Determine the (X, Y) coordinate at the center of the cell enclosing the given text.  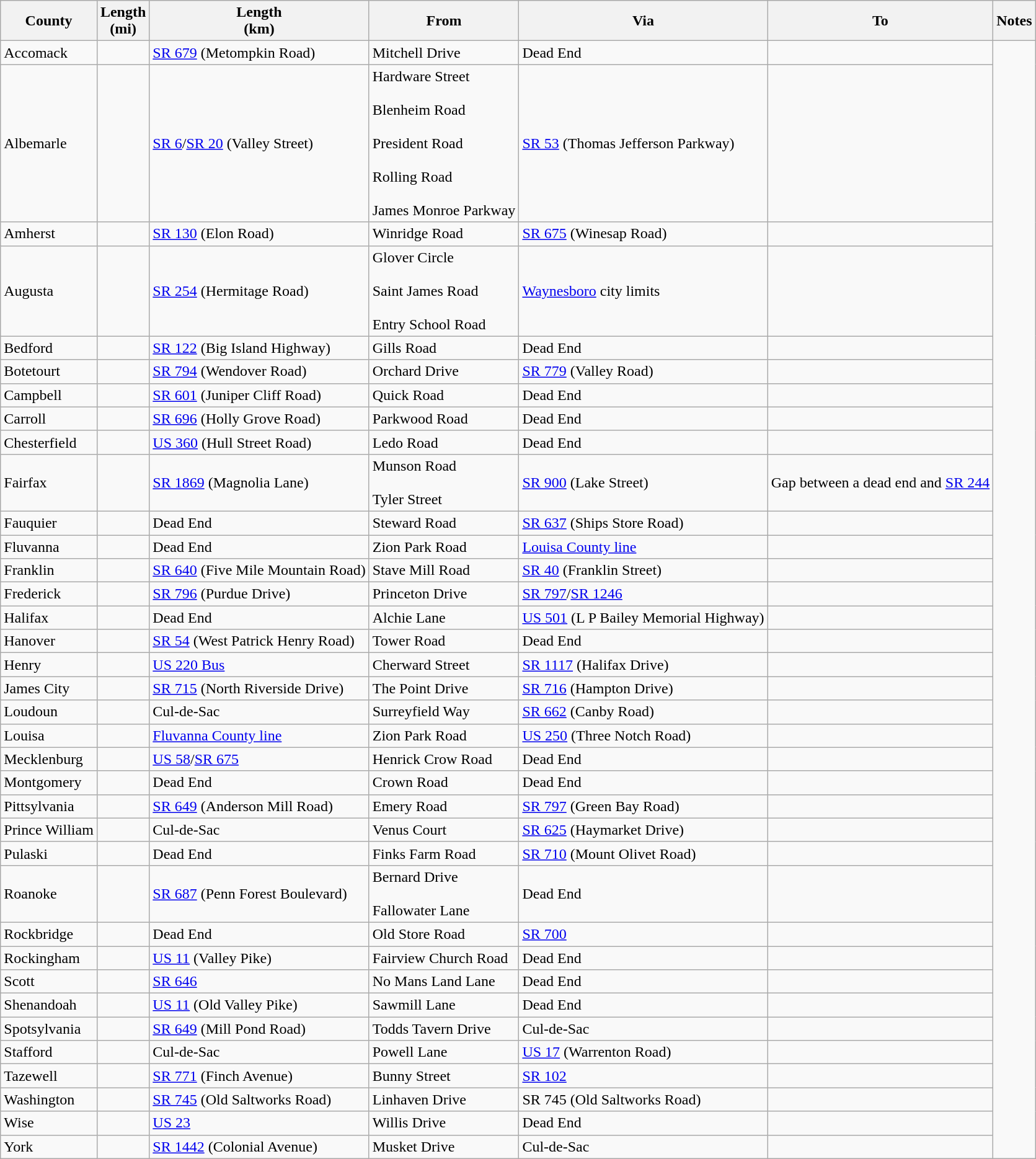
SR 53 (Thomas Jefferson Parkway) (644, 143)
SR 254 (Hermitage Road) (259, 291)
Henrick Crow Road (444, 759)
Musket Drive (444, 1147)
SR 40 (Franklin Street) (644, 571)
Scott (49, 982)
Cherward Street (444, 665)
Winridge Road (444, 234)
Gap between a dead end and SR 244 (880, 482)
SR 1869 (Magnolia Lane) (259, 482)
Mitchell Drive (444, 53)
Princeton Drive (444, 594)
Gills Road (444, 348)
Frederick (49, 594)
Linhaven Drive (444, 1099)
SR 794 (Wendover Road) (259, 371)
The Point Drive (444, 688)
Pittsylvania (49, 806)
SR 662 (Canby Road) (644, 712)
Franklin (49, 571)
SR 625 (Haymarket Drive) (644, 830)
SR 649 (Anderson Mill Road) (259, 806)
Powell Lane (444, 1052)
Stafford (49, 1052)
US 11 (Old Valley Pike) (259, 1005)
US 501 (L P Bailey Memorial Highway) (644, 618)
Prince William (49, 830)
James City (49, 688)
Waynesboro city limits (644, 291)
SR 6/SR 20 (Valley Street) (259, 143)
Amherst (49, 234)
US 11 (Valley Pike) (259, 958)
Finks Farm Road (444, 853)
Roanoke (49, 894)
SR 54 (West Patrick Henry Road) (259, 641)
Halifax (49, 618)
Steward Road (444, 523)
Henry (49, 665)
Willis Drive (444, 1123)
York (49, 1147)
Emery Road (444, 806)
SR 710 (Mount Olivet Road) (644, 853)
Surreyfield Way (444, 712)
No Mans Land Lane (444, 982)
Bunny Street (444, 1076)
US 23 (259, 1123)
SR 637 (Ships Store Road) (644, 523)
Albemarle (49, 143)
Stave Mill Road (444, 571)
SR 700 (644, 934)
SR 130 (Elon Road) (259, 234)
SR 640 (Five Mile Mountain Road) (259, 571)
US 360 (Hull Street Road) (259, 442)
SR 797 (Green Bay Road) (644, 806)
Bernard DriveFallowater Lane (444, 894)
Tazewell (49, 1076)
Botetourt (49, 371)
From (444, 21)
Bedford (49, 348)
SR 646 (259, 982)
County (49, 21)
Wise (49, 1123)
Orchard Drive (444, 371)
Fluvanna County line (259, 735)
Washington (49, 1099)
Venus Court (444, 830)
SR 679 (Metompkin Road) (259, 53)
SR 102 (644, 1076)
SR 1442 (Colonial Avenue) (259, 1147)
Louisa County line (644, 546)
Hanover (49, 641)
SR 771 (Finch Avenue) (259, 1076)
Augusta (49, 291)
Sawmill Lane (444, 1005)
Mecklenburg (49, 759)
Glover CircleSaint James RoadEntry School Road (444, 291)
Length(km) (259, 21)
US 17 (Warrenton Road) (644, 1052)
Todds Tavern Drive (444, 1029)
Notes (1014, 21)
Length(mi) (123, 21)
SR 716 (Hampton Drive) (644, 688)
US 250 (Three Notch Road) (644, 735)
Pulaski (49, 853)
Spotsylvania (49, 1029)
SR 796 (Purdue Drive) (259, 594)
SR 675 (Winesap Road) (644, 234)
Hardware StreetBlenheim RoadPresident RoadRolling RoadJames Monroe Parkway (444, 143)
SR 696 (Holly Grove Road) (259, 419)
Chesterfield (49, 442)
To (880, 21)
SR 900 (Lake Street) (644, 482)
Alchie Lane (444, 618)
Tower Road (444, 641)
Munson RoadTyler Street (444, 482)
US 58/SR 675 (259, 759)
Rockbridge (49, 934)
Fairfax (49, 482)
Montgomery (49, 783)
Parkwood Road (444, 419)
SR 1117 (Halifax Drive) (644, 665)
Via (644, 21)
Loudoun (49, 712)
Accomack (49, 53)
SR 601 (Juniper Cliff Road) (259, 395)
Old Store Road (444, 934)
Ledo Road (444, 442)
US 220 Bus (259, 665)
Campbell (49, 395)
SR 779 (Valley Road) (644, 371)
Fairview Church Road (444, 958)
Fauquier (49, 523)
Quick Road (444, 395)
Fluvanna (49, 546)
SR 687 (Penn Forest Boulevard) (259, 894)
Shenandoah (49, 1005)
SR 715 (North Riverside Drive) (259, 688)
Crown Road (444, 783)
SR 649 (Mill Pond Road) (259, 1029)
SR 122 (Big Island Highway) (259, 348)
Rockingham (49, 958)
SR 797/SR 1246 (644, 594)
Carroll (49, 419)
Louisa (49, 735)
